Determine the (x, y) coordinate at the center of the cell enclosing the given text.  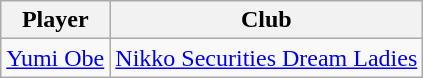
Nikko Securities Dream Ladies (266, 58)
Club (266, 20)
Player (56, 20)
Yumi Obe (56, 58)
